From the cell containing the given text, extract its center point as [x, y] coordinate. 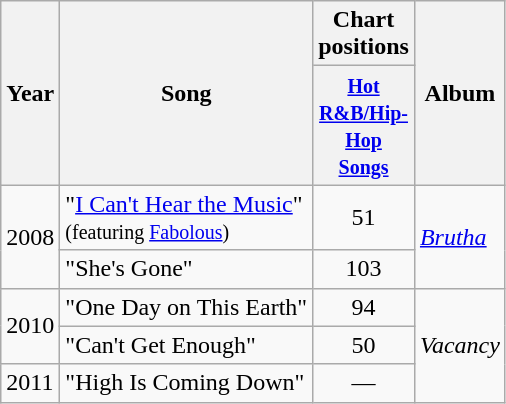
"Can't Get Enough" [186, 345]
Album [460, 93]
51 [364, 218]
50 [364, 345]
2011 [30, 383]
103 [364, 269]
Brutha [460, 236]
"One Day on This Earth" [186, 307]
"I Can't Hear the Music" (featuring Fabolous) [186, 218]
2010 [30, 326]
Hot R&B/Hip-Hop Songs [364, 126]
Year [30, 93]
Song [186, 93]
"She's Gone" [186, 269]
Vacancy [460, 345]
Chartpositions [364, 34]
"High Is Coming Down" [186, 383]
— [364, 383]
94 [364, 307]
2008 [30, 236]
